Determine the (x, y) coordinate at the center of the cell enclosing the given text.  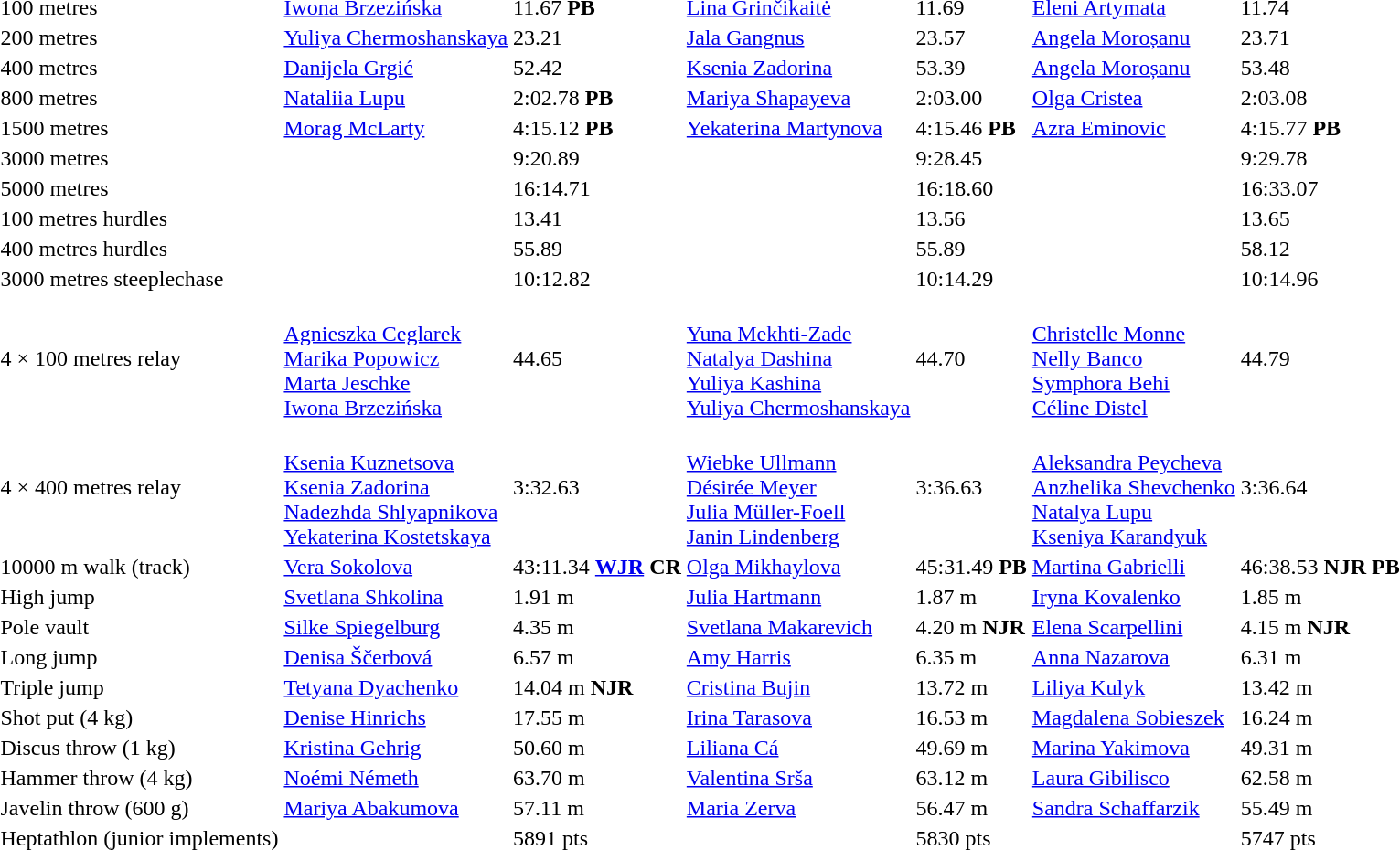
Olga Mikhaylova (798, 567)
Iryna Kovalenko (1134, 597)
56.47 m (971, 808)
Morag McLarty (396, 128)
2:02.78 PB (598, 98)
43:11.34 WJR CR (598, 567)
6.57 m (598, 657)
Denise Hinrichs (396, 717)
Sandra Schaffarzik (1134, 808)
Ksenia KuznetsovaKsenia ZadorinaNadezhda ShlyapnikovaYekaterina Kostetskaya (396, 487)
Magdalena Sobieszek (1134, 717)
Denisa Ščerbová (396, 657)
13.41 (598, 218)
45:31.49 PB (971, 567)
Kristina Gehrig (396, 748)
2:03.00 (971, 98)
53.39 (971, 68)
Anna Nazarova (1134, 657)
Liliya Kulyk (1134, 687)
10:14.29 (971, 279)
Olga Cristea (1134, 98)
4.35 m (598, 627)
Noémi Németh (396, 778)
Yuliya Chermoshanskaya (396, 37)
4.20 m NJR (971, 627)
16:18.60 (971, 188)
Liliana Cá (798, 748)
Julia Hartmann (798, 597)
44.65 (598, 358)
1.87 m (971, 597)
Tetyana Dyachenko (396, 687)
Marina Yakimova (1134, 748)
Danijela Grgić (396, 68)
9:28.45 (971, 158)
4:15.12 PB (598, 128)
Valentina Srša (798, 778)
13.56 (971, 218)
Svetlana Makarevich (798, 627)
Martina Gabrielli (1134, 567)
3:32.63 (598, 487)
Nataliia Lupu (396, 98)
Aleksandra PeychevaAnzhelika ShevchenkoNatalya LupuKseniya Karandyuk (1134, 487)
Yuna Mekhti-ZadeNatalya DashinaYuliya KashinaYuliya Chermoshanskaya (798, 358)
Svetlana Shkolina (396, 597)
49.69 m (971, 748)
Yekaterina Martynova (798, 128)
4:15.46 PB (971, 128)
23.57 (971, 37)
23.21 (598, 37)
Azra Eminovic (1134, 128)
Silke Spiegelburg (396, 627)
63.12 m (971, 778)
1.91 m (598, 597)
Laura Gibilisco (1134, 778)
44.70 (971, 358)
Maria Zerva (798, 808)
Cristina Bujin (798, 687)
Ksenia Zadorina (798, 68)
6.35 m (971, 657)
10:12.82 (598, 279)
57.11 m (598, 808)
Irina Tarasova (798, 717)
52.42 (598, 68)
63.70 m (598, 778)
Amy Harris (798, 657)
Vera Sokolova (396, 567)
9:20.89 (598, 158)
13.72 m (971, 687)
16:14.71 (598, 188)
Agnieszka CeglarekMarika PopowiczMarta JeschkeIwona Brzezińska (396, 358)
3:36.63 (971, 487)
Wiebke UllmannDésirée MeyerJulia Müller-FoellJanin Lindenberg (798, 487)
Mariya Shapayeva (798, 98)
Elena Scarpellini (1134, 627)
14.04 m NJR (598, 687)
16.53 m (971, 717)
50.60 m (598, 748)
Christelle MonneNelly BancoSymphora BehiCéline Distel (1134, 358)
17.55 m (598, 717)
Jala Gangnus (798, 37)
Mariya Abakumova (396, 808)
